Locate the cell with the specified text and output its [x, y] center coordinate. 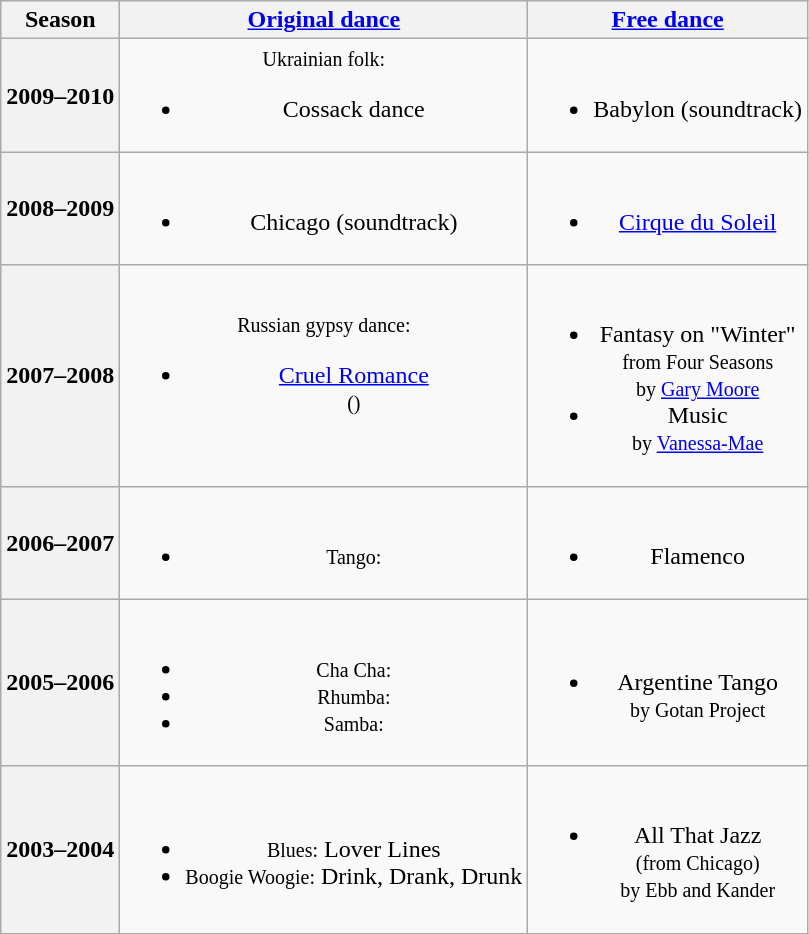
2006–2007 [60, 542]
Argentine Tango by Gotan Project [668, 682]
Russian gypsy dance:Cruel Romance () [324, 376]
Tango: [324, 542]
Blues: Lover LinesBoogie Woogie: Drink, Drank, Drunk [324, 850]
All That Jazz (from Chicago) by Ebb and Kander [668, 850]
Season [60, 20]
Cha Cha:Rhumba:Samba: [324, 682]
2007–2008 [60, 376]
2005–2006 [60, 682]
Free dance [668, 20]
Chicago (soundtrack) [324, 208]
Fantasy on "Winter" from Four Seasons by Gary Moore Music by Vanessa-Mae [668, 376]
2009–2010 [60, 96]
Babylon (soundtrack) [668, 96]
2008–2009 [60, 208]
Original dance [324, 20]
Ukrainian folk:Cossack dance [324, 96]
2003–2004 [60, 850]
Flamenco [668, 542]
Cirque du Soleil [668, 208]
